For the text-containing cell, return its midpoint in [X, Y] coordinate format. 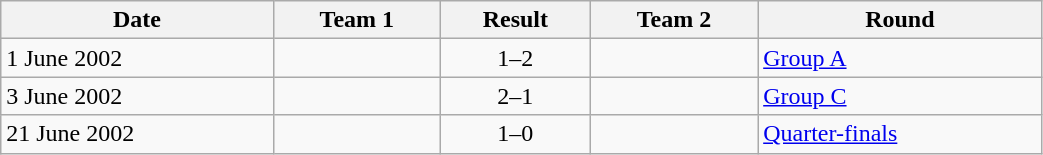
Team 1 [356, 20]
21 June 2002 [137, 134]
Quarter-finals [900, 134]
Group A [900, 58]
Round [900, 20]
2–1 [516, 96]
1 June 2002 [137, 58]
Date [137, 20]
1–0 [516, 134]
Team 2 [674, 20]
Result [516, 20]
3 June 2002 [137, 96]
1–2 [516, 58]
Group C [900, 96]
